For the text-containing cell, return its midpoint in [x, y] coordinate format. 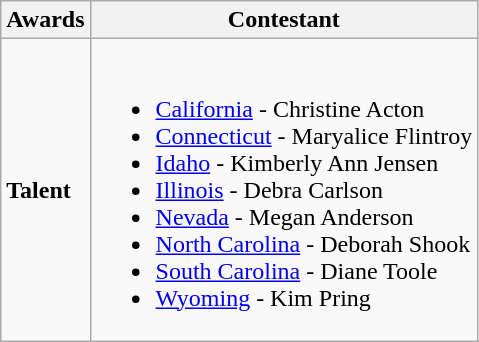
Awards [46, 20]
Contestant [284, 20]
Talent [46, 190]
